Find where the given text appears and provide that cell's center as (x, y) coordinate. 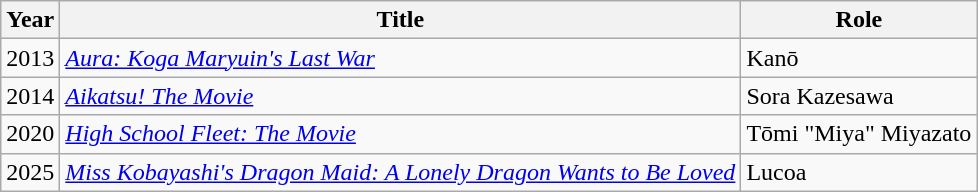
Aura: Koga Maryuin's Last War (400, 58)
Role (859, 20)
High School Fleet: The Movie (400, 134)
Aikatsu! The Movie (400, 96)
2014 (30, 96)
Year (30, 20)
Lucoa (859, 172)
Kanō (859, 58)
2025 (30, 172)
2013 (30, 58)
Sora Kazesawa (859, 96)
Tōmi "Miya" Miyazato (859, 134)
Title (400, 20)
Miss Kobayashi's Dragon Maid: A Lonely Dragon Wants to Be Loved (400, 172)
2020 (30, 134)
